Detect which cell encompasses the target text, then output its [x, y] center coordinate. 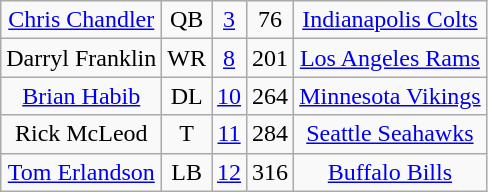
264 [270, 96]
Minnesota Vikings [390, 96]
Indianapolis Colts [390, 20]
Chris Chandler [82, 20]
Tom Erlandson [82, 172]
12 [230, 172]
Los Angeles Rams [390, 58]
11 [230, 134]
T [187, 134]
Seattle Seahawks [390, 134]
201 [270, 58]
DL [187, 96]
316 [270, 172]
3 [230, 20]
QB [187, 20]
Buffalo Bills [390, 172]
WR [187, 58]
Brian Habib [82, 96]
10 [230, 96]
76 [270, 20]
Rick McLeod [82, 134]
284 [270, 134]
8 [230, 58]
Darryl Franklin [82, 58]
LB [187, 172]
